Return the (X, Y) coordinate for the center point of the cell that contains the specified text.  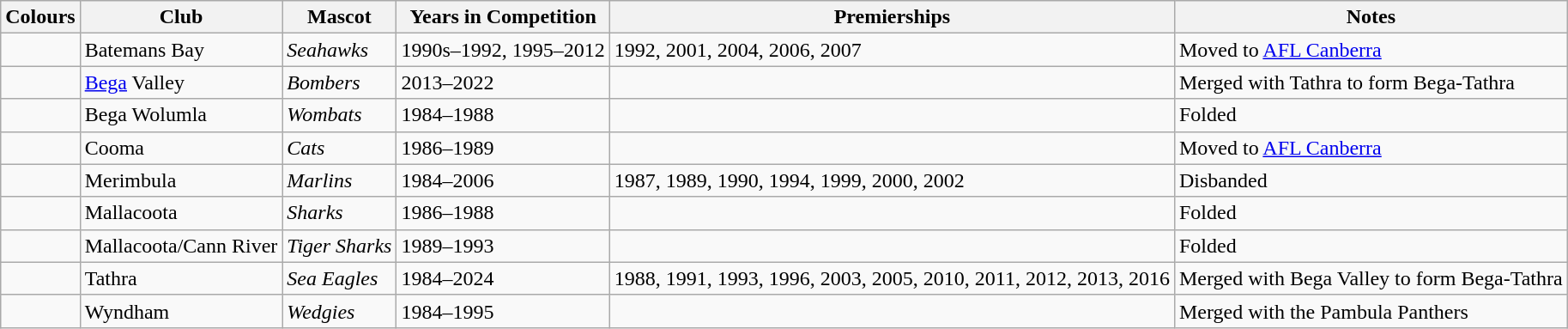
1986–1989 (503, 148)
Disbanded (1371, 180)
Sea Eagles (340, 278)
1992, 2001, 2004, 2006, 2007 (892, 50)
1986–1988 (503, 213)
Mallacoota (181, 213)
Merged with Bega Valley to form Bega-Tathra (1371, 278)
1984–1988 (503, 115)
Wedgies (340, 311)
Premierships (892, 17)
Bega Wolumla (181, 115)
Years in Competition (503, 17)
1984–2024 (503, 278)
Merged with the Pambula Panthers (1371, 311)
Batemans Bay (181, 50)
Bega Valley (181, 82)
1989–1993 (503, 246)
2013–2022 (503, 82)
Tiger Sharks (340, 246)
1984–1995 (503, 311)
Notes (1371, 17)
Mascot (340, 17)
Cats (340, 148)
Wombats (340, 115)
1987, 1989, 1990, 1994, 1999, 2000, 2002 (892, 180)
Merged with Tathra to form Bega-Tathra (1371, 82)
Tathra (181, 278)
Sharks (340, 213)
1990s–1992, 1995–2012 (503, 50)
Seahawks (340, 50)
1988, 1991, 1993, 1996, 2003, 2005, 2010, 2011, 2012, 2013, 2016 (892, 278)
Cooma (181, 148)
Mallacoota/Cann River (181, 246)
Colours (40, 17)
Marlins (340, 180)
1984–2006 (503, 180)
Bombers (340, 82)
Merimbula (181, 180)
Club (181, 17)
Wyndham (181, 311)
